Extract the (x, y) coordinate from the center of the cell holding the provided text.  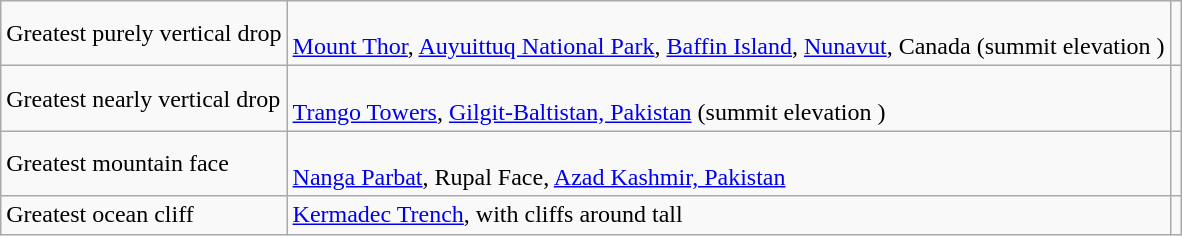
Greatest mountain face (144, 164)
Kermadec Trench, with cliffs around tall (728, 215)
Greatest ocean cliff (144, 215)
Greatest nearly vertical drop (144, 98)
Trango Towers, Gilgit-Baltistan, Pakistan (summit elevation ) (728, 98)
Greatest purely vertical drop (144, 34)
Mount Thor, Auyuittuq National Park, Baffin Island, Nunavut, Canada (summit elevation ) (728, 34)
Nanga Parbat, Rupal Face, Azad Kashmir, Pakistan (728, 164)
